Provide the (x, y) coordinate of the cell's center where the given text is located.  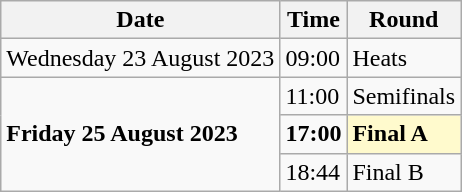
18:44 (314, 172)
09:00 (314, 58)
Friday 25 August 2023 (140, 134)
Heats (404, 58)
Time (314, 20)
Semifinals (404, 96)
Final A (404, 134)
Wednesday 23 August 2023 (140, 58)
Final B (404, 172)
Date (140, 20)
17:00 (314, 134)
Round (404, 20)
11:00 (314, 96)
